For the text-containing cell, return its midpoint in (x, y) coordinate format. 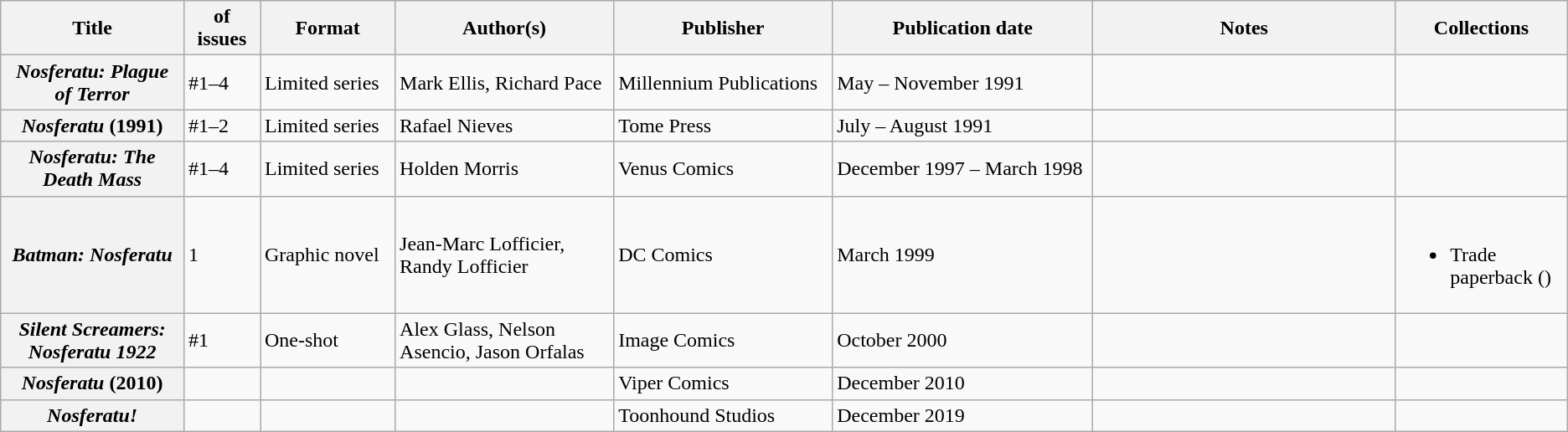
July – August 1991 (963, 126)
#1 (221, 340)
May – November 1991 (963, 82)
Nosferatu! (92, 415)
DC Comics (724, 255)
Venus Comics (724, 169)
Rafael Nieves (504, 126)
Trade paperback () (1481, 255)
Publication date (963, 28)
Tome Press (724, 126)
Title (92, 28)
Publisher (724, 28)
Format (327, 28)
Jean-Marc Lofficier, Randy Lofficier (504, 255)
Author(s) (504, 28)
October 2000 (963, 340)
One-shot (327, 340)
Toonhound Studios (724, 415)
Alex Glass, Nelson Asencio, Jason Orfalas (504, 340)
December 2010 (963, 383)
Graphic novel (327, 255)
Nosferatu (2010) (92, 383)
Image Comics (724, 340)
Notes (1245, 28)
Silent Screamers: Nosferatu 1922 (92, 340)
Mark Ellis, Richard Pace (504, 82)
December 1997 – March 1998 (963, 169)
Millennium Publications (724, 82)
of issues (221, 28)
March 1999 (963, 255)
Nosferatu: Plague of Terror (92, 82)
Nosferatu (1991) (92, 126)
Batman: Nosferatu (92, 255)
Viper Comics (724, 383)
Nosferatu: The Death Mass (92, 169)
#1–2 (221, 126)
1 (221, 255)
Holden Morris (504, 169)
Collections (1481, 28)
December 2019 (963, 415)
